Determine the [X, Y] coordinate at the center of the cell enclosing the given text.  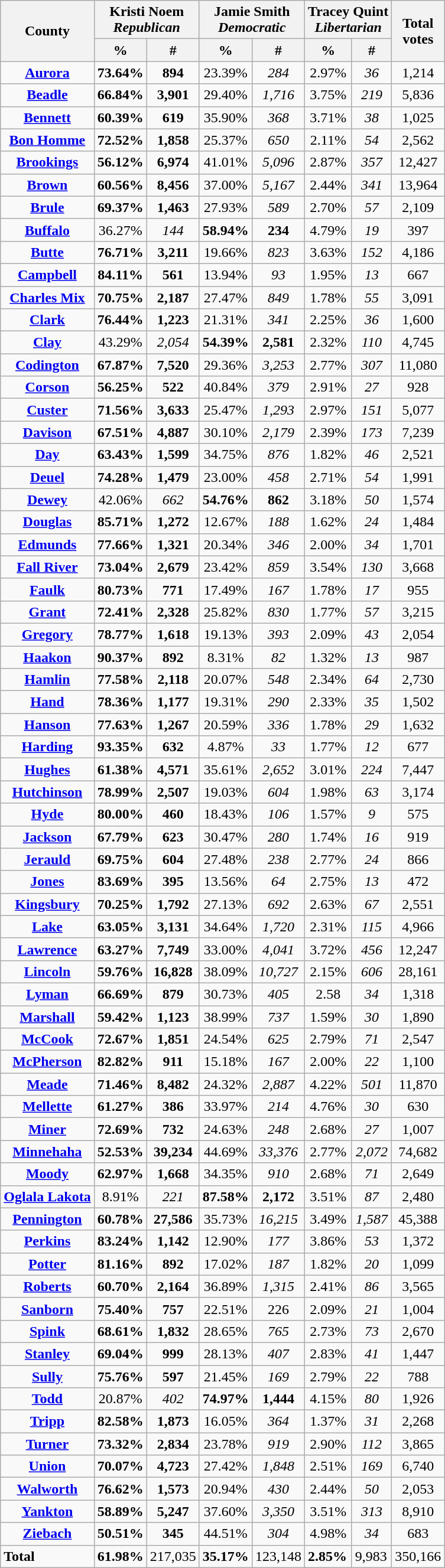
78.36% [121, 702]
1.59% [328, 1016]
2,581 [278, 343]
20 [371, 1264]
2.32% [328, 343]
1,848 [278, 1466]
21.31% [226, 320]
25.82% [226, 612]
910 [278, 1174]
8,482 [173, 1084]
6,974 [173, 162]
77.63% [121, 725]
2,547 [418, 1039]
Douglas [47, 522]
911 [173, 1062]
29.36% [226, 365]
Jackson [47, 837]
38 [371, 118]
Meade [47, 1084]
16.05% [226, 1422]
74.97% [226, 1399]
284 [278, 73]
13.56% [226, 882]
38.99% [226, 1016]
80 [371, 1399]
Day [47, 455]
80.00% [121, 814]
3,565 [418, 1286]
456 [371, 949]
1,600 [418, 320]
71.56% [121, 410]
472 [418, 882]
632 [173, 747]
75.40% [121, 1309]
677 [418, 747]
Beadle [47, 95]
771 [173, 589]
Mellette [47, 1107]
5,077 [418, 410]
1,447 [418, 1354]
36.27% [121, 230]
313 [371, 1511]
561 [173, 275]
123,148 [278, 1556]
16,215 [278, 1219]
11,080 [418, 365]
106 [278, 814]
2.33% [328, 702]
Potter [47, 1264]
1,223 [173, 320]
4,041 [278, 949]
36.89% [226, 1286]
290 [278, 702]
3.75% [328, 95]
788 [418, 1377]
859 [278, 567]
2.15% [328, 972]
379 [278, 387]
29 [371, 725]
Todd [47, 1399]
27,586 [173, 1219]
Hamlin [47, 680]
80.73% [121, 589]
67.51% [121, 432]
Moody [47, 1174]
5,836 [418, 95]
1,214 [418, 73]
Clark [47, 320]
3.01% [328, 770]
23.39% [226, 73]
830 [278, 612]
82 [278, 657]
1,574 [418, 500]
McPherson [47, 1062]
1.37% [328, 1422]
589 [278, 207]
1,123 [173, 1016]
8,456 [173, 185]
Lawrence [47, 949]
44.51% [226, 1534]
226 [278, 1309]
336 [278, 725]
1,701 [418, 545]
58.94% [226, 230]
Aurora [47, 73]
2,652 [278, 770]
Spink [47, 1331]
20.87% [121, 1399]
307 [371, 365]
2,109 [418, 207]
1,618 [173, 634]
Haakon [47, 657]
Bon Homme [47, 140]
1,177 [173, 702]
10,727 [278, 972]
2.90% [328, 1444]
Hughes [47, 770]
44.69% [226, 1152]
1,099 [418, 1264]
151 [371, 410]
Brule [47, 207]
34.75% [226, 455]
39,234 [173, 1152]
16 [371, 837]
31 [371, 1422]
3.72% [328, 949]
650 [278, 140]
85.71% [121, 522]
Oglala Lakota [47, 1197]
152 [371, 252]
Totalvotes [418, 31]
61.98% [121, 1556]
17.49% [226, 589]
24.32% [226, 1084]
Charles Mix [47, 297]
224 [371, 770]
1,792 [173, 904]
393 [278, 634]
Total [47, 1556]
Kingsbury [47, 904]
17 [371, 589]
67.87% [121, 365]
625 [278, 1039]
20.59% [226, 725]
221 [173, 1197]
Dewey [47, 500]
1,444 [278, 1399]
13,964 [418, 185]
3.54% [328, 567]
823 [278, 252]
Ziebach [47, 1534]
112 [371, 1444]
76.71% [121, 252]
1,479 [173, 477]
Perkins [47, 1241]
Deuel [47, 477]
187 [278, 1264]
4.87% [226, 747]
2,268 [418, 1422]
Brookings [47, 162]
4.79% [328, 230]
Lyman [47, 994]
1,873 [173, 1422]
73 [371, 1331]
1,991 [418, 477]
364 [278, 1422]
345 [173, 1534]
3.63% [328, 252]
Walworth [47, 1489]
72.69% [121, 1129]
3,901 [173, 95]
41 [371, 1354]
Edmunds [47, 545]
66.84% [121, 95]
8,910 [418, 1511]
2,328 [173, 612]
Roberts [47, 1286]
Brown [47, 185]
73.64% [121, 73]
3,253 [278, 365]
Butte [47, 252]
County [47, 31]
Lake [47, 927]
2,053 [418, 1489]
66.69% [121, 994]
24.54% [226, 1039]
75.76% [121, 1377]
1.95% [328, 275]
866 [418, 859]
Jones [47, 882]
1,463 [173, 207]
50.51% [121, 1534]
1,668 [173, 1174]
27.13% [226, 904]
2,507 [173, 792]
2,072 [371, 1152]
90.37% [121, 657]
397 [418, 230]
54.76% [226, 500]
42.06% [121, 500]
Yankton [47, 1511]
77.66% [121, 545]
55 [371, 297]
3,865 [418, 1444]
35.90% [226, 118]
Kristi NoemRepublican [147, 20]
2,834 [173, 1444]
110 [371, 343]
2.39% [328, 432]
93.35% [121, 747]
Gregory [47, 634]
Union [47, 1466]
3,350 [278, 1511]
35.73% [226, 1219]
76.62% [121, 1489]
460 [173, 814]
6,740 [418, 1466]
2.25% [328, 320]
Hutchinson [47, 792]
987 [418, 657]
27.93% [226, 207]
4,186 [418, 252]
1,142 [173, 1241]
52.53% [121, 1152]
4.22% [328, 1084]
1,007 [418, 1129]
30.73% [226, 994]
1,716 [278, 95]
76.44% [121, 320]
4.76% [328, 1107]
Bennett [47, 118]
81.16% [121, 1264]
29.40% [226, 95]
619 [173, 118]
1.57% [328, 814]
59.76% [121, 972]
41.01% [226, 162]
7,447 [418, 770]
21 [371, 1309]
Faulk [47, 589]
3,215 [418, 612]
37.00% [226, 185]
3,174 [418, 792]
30.47% [226, 837]
350,166 [418, 1556]
548 [278, 680]
928 [418, 387]
2,551 [418, 904]
Grant [47, 612]
43 [371, 634]
Harding [47, 747]
71.46% [121, 1084]
955 [418, 589]
630 [418, 1107]
2.34% [328, 680]
3.49% [328, 1219]
15.18% [226, 1062]
662 [173, 500]
2,187 [173, 297]
2,172 [278, 1197]
12.90% [226, 1241]
357 [371, 162]
Codington [47, 365]
894 [173, 73]
23.00% [226, 477]
82.82% [121, 1062]
4,966 [418, 927]
1.62% [328, 522]
Jerauld [47, 859]
83.69% [121, 882]
2.87% [328, 162]
Sanborn [47, 1309]
2,649 [418, 1174]
849 [278, 297]
Jamie SmithDemocratic [252, 20]
19.31% [226, 702]
1,321 [173, 545]
280 [278, 837]
19.03% [226, 792]
18.43% [226, 814]
70.75% [121, 297]
Hyde [47, 814]
58.89% [121, 1511]
43.29% [121, 343]
395 [173, 882]
53 [371, 1241]
667 [418, 275]
2,679 [173, 567]
27.42% [226, 1466]
8.31% [226, 657]
73.04% [121, 567]
458 [278, 477]
25.47% [226, 410]
4.15% [328, 1399]
2.58 [328, 994]
623 [173, 837]
Tracey QuintLibertarian [347, 20]
54.39% [226, 343]
8.91% [121, 1197]
130 [371, 567]
405 [278, 994]
Marshall [47, 1016]
501 [371, 1084]
63.05% [121, 927]
68.61% [121, 1331]
23.78% [226, 1444]
2,887 [278, 1084]
1,502 [418, 702]
2.91% [328, 387]
2.73% [328, 1331]
234 [278, 230]
87 [371, 1197]
876 [278, 455]
40.84% [226, 387]
74,682 [418, 1152]
19.13% [226, 634]
19.66% [226, 252]
248 [278, 1129]
35.17% [226, 1556]
214 [278, 1107]
757 [173, 1309]
2.63% [328, 904]
1.74% [328, 837]
Clay [47, 343]
3.86% [328, 1241]
60.56% [121, 185]
1.32% [328, 657]
33,376 [278, 1152]
70.07% [121, 1466]
1,587 [371, 1219]
Lincoln [47, 972]
3.18% [328, 500]
1,004 [418, 1309]
1,832 [173, 1331]
33.97% [226, 1107]
67 [371, 904]
737 [278, 1016]
2,164 [173, 1286]
73.32% [121, 1444]
12,247 [418, 949]
1,100 [418, 1062]
35 [371, 702]
4.98% [328, 1534]
1,267 [173, 725]
1,926 [418, 1399]
1,632 [418, 725]
59.42% [121, 1016]
33.00% [226, 949]
386 [173, 1107]
2.70% [328, 207]
17.02% [226, 1264]
30.10% [226, 432]
2.75% [328, 882]
77.58% [121, 680]
63 [371, 792]
45,388 [418, 1219]
86 [371, 1286]
2.71% [328, 477]
2.51% [328, 1466]
346 [278, 545]
78.99% [121, 792]
683 [418, 1534]
82.58% [121, 1422]
999 [173, 1354]
27.48% [226, 859]
84.11% [121, 275]
2.41% [328, 1286]
62.97% [121, 1174]
Turner [47, 1444]
597 [173, 1377]
20.07% [226, 680]
2,521 [418, 455]
4,723 [173, 1466]
3,633 [173, 410]
87.58% [226, 1197]
879 [173, 994]
28.65% [226, 1331]
430 [278, 1489]
25.37% [226, 140]
144 [173, 230]
5,096 [278, 162]
1,890 [418, 1016]
9,983 [371, 1556]
69.04% [121, 1354]
60.78% [121, 1219]
20.94% [226, 1489]
2,179 [278, 432]
2,730 [418, 680]
1,720 [278, 927]
37.60% [226, 1511]
7,749 [173, 949]
2,118 [173, 680]
1,484 [418, 522]
238 [278, 859]
692 [278, 904]
Hanson [47, 725]
Hand [47, 702]
Campbell [47, 275]
19 [371, 230]
575 [418, 814]
522 [173, 387]
862 [278, 500]
23.42% [226, 567]
72.41% [121, 612]
1.98% [328, 792]
60.70% [121, 1286]
1,851 [173, 1039]
35.61% [226, 770]
78.77% [121, 634]
28.13% [226, 1354]
69.75% [121, 859]
3,091 [418, 297]
368 [278, 118]
12,427 [418, 162]
61.38% [121, 770]
173 [371, 432]
2,670 [418, 1331]
83.24% [121, 1241]
70.25% [121, 904]
5,167 [278, 185]
1,293 [278, 410]
63.27% [121, 949]
Stanley [47, 1354]
38.09% [226, 972]
56.25% [121, 387]
1,599 [173, 455]
11,870 [418, 1084]
Pennington [47, 1219]
13.94% [226, 275]
Davison [47, 432]
4,887 [173, 432]
12.67% [226, 522]
93 [278, 275]
72.67% [121, 1039]
Minnehaha [47, 1152]
Buffalo [47, 230]
1,025 [418, 118]
2,480 [418, 1197]
1,372 [418, 1241]
2,562 [418, 140]
1,573 [173, 1489]
3,668 [418, 567]
1,272 [173, 522]
1,315 [278, 1286]
69.37% [121, 207]
4,745 [418, 343]
Sully [47, 1377]
Miner [47, 1129]
188 [278, 522]
219 [371, 95]
7,520 [173, 365]
304 [278, 1534]
72.52% [121, 140]
63.43% [121, 455]
1,318 [418, 994]
21.45% [226, 1377]
2.85% [328, 1556]
74.28% [121, 477]
28,161 [418, 972]
Custer [47, 410]
56.12% [121, 162]
Tripp [47, 1422]
27.47% [226, 297]
16,828 [173, 972]
12 [371, 747]
Corson [47, 387]
20.34% [226, 545]
217,035 [173, 1556]
34.64% [226, 927]
2.11% [328, 140]
732 [173, 1129]
2.31% [328, 927]
2.83% [328, 1354]
115 [371, 927]
22.51% [226, 1309]
4,571 [173, 770]
3,211 [173, 252]
9 [371, 814]
46 [371, 455]
24.63% [226, 1129]
5,247 [173, 1511]
3,131 [173, 927]
34.35% [226, 1174]
765 [278, 1331]
606 [371, 972]
60.39% [121, 118]
Fall River [47, 567]
7,239 [418, 432]
McCook [47, 1039]
67.79% [121, 837]
33 [278, 747]
1,858 [173, 140]
407 [278, 1354]
177 [278, 1241]
61.27% [121, 1107]
402 [173, 1399]
3.71% [328, 118]
